Scan for the cell matching the given text and deliver its (x, y) coordinate at center. 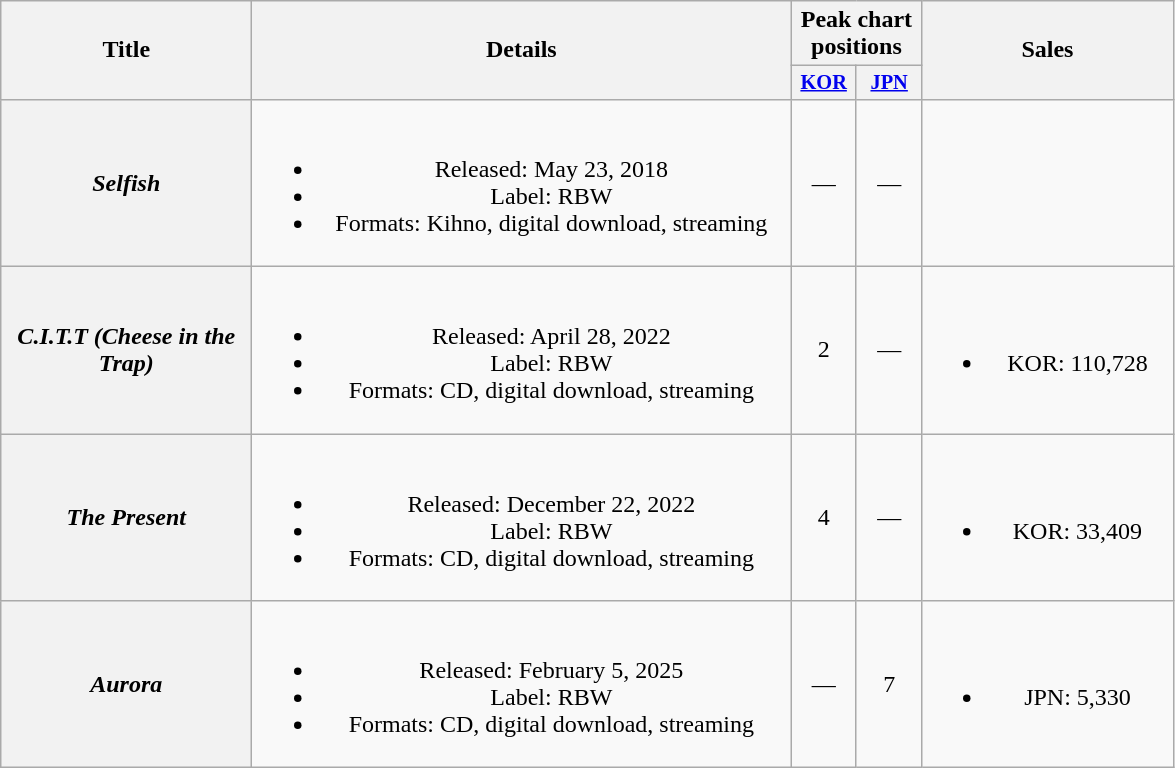
The Present (126, 518)
JPN (889, 83)
2 (824, 350)
JPN: 5,330 (1048, 684)
C.I.T.T (Cheese in the Trap) (126, 350)
Selfish (126, 182)
Released: December 22, 2022Label: RBWFormats: CD, digital download, streaming (522, 518)
Title (126, 50)
7 (889, 684)
Aurora (126, 684)
Released: April 28, 2022Label: RBWFormats: CD, digital download, streaming (522, 350)
KOR: 110,728 (1048, 350)
KOR: 33,409 (1048, 518)
4 (824, 518)
Peak chart positions (856, 34)
Released: February 5, 2025Label: RBWFormats: CD, digital download, streaming (522, 684)
Released: May 23, 2018Label: RBWFormats: Kihno, digital download, streaming (522, 182)
Sales (1048, 50)
Details (522, 50)
KOR (824, 83)
